Provide the (X, Y) coordinate of the cell's center where the given text is located.  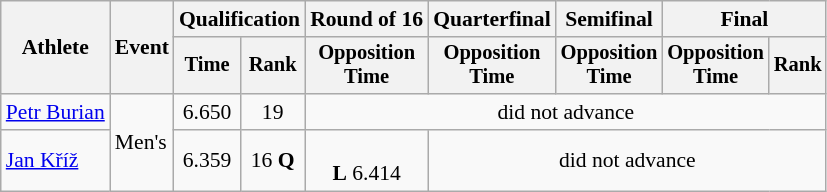
Semifinal (610, 19)
Athlete (56, 48)
Petr Burian (56, 112)
Qualification (240, 19)
6.650 (207, 112)
Quarterfinal (492, 19)
Round of 16 (366, 19)
Jan Kříž (56, 160)
Men's (142, 142)
6.359 (207, 160)
16 Q (272, 160)
Event (142, 48)
L 6.414 (366, 160)
Final (744, 19)
Time (207, 66)
19 (272, 112)
